For the text-containing cell, return its midpoint in (X, Y) coordinate format. 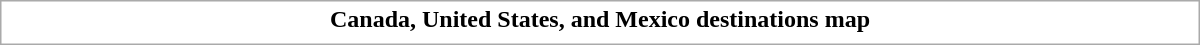
Canada, United States, and Mexico destinations map (600, 19)
